Search for the cell housing the specified text and yield its (X, Y) center coordinate. 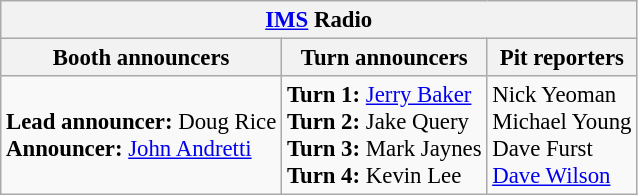
Turn announcers (384, 58)
Pit reporters (562, 58)
Nick YeomanMichael YoungDave FurstDave Wilson (562, 136)
IMS Radio (319, 20)
Booth announcers (142, 58)
Turn 1: Jerry BakerTurn 2: Jake QueryTurn 3: Mark JaynesTurn 4: Kevin Lee (384, 136)
Lead announcer: Doug RiceAnnouncer: John Andretti (142, 136)
